Find where the given text appears and provide that cell's center as [x, y] coordinate. 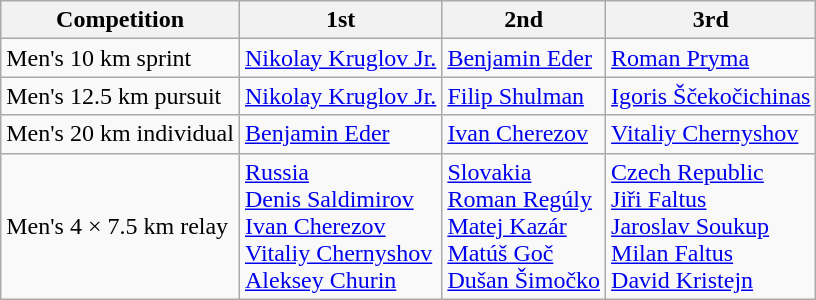
Filip Shulman [524, 96]
1st [340, 20]
Men's 10 km sprint [120, 58]
Men's 12.5 km pursuit [120, 96]
3rd [711, 20]
Czech RepublicJiři FaltusJaroslav SoukupMilan FaltusDavid Kristejn [711, 226]
Ivan Cherezov [524, 134]
Men's 20 km individual [120, 134]
Competition [120, 20]
Igoris Ščekočichinas [711, 96]
Roman Pryma [711, 58]
Men's 4 × 7.5 km relay [120, 226]
RussiaDenis SaldimirovIvan CherezovVitaliy ChernyshovAleksey Churin [340, 226]
Vitaliy Chernyshov [711, 134]
SlovakiaRoman RegúlyMatej KazárMatúš GočDušan Šimočko [524, 226]
2nd [524, 20]
